Output the (X, Y) coordinate of the center of the cell containing the given text.  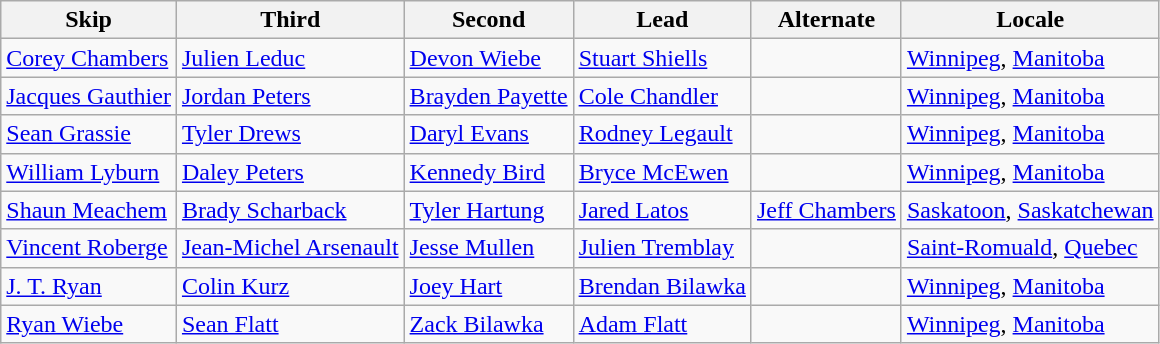
Saint-Romuald, Quebec (1030, 248)
Ryan Wiebe (89, 324)
Vincent Roberge (89, 248)
Kennedy Bird (488, 172)
Joey Hart (488, 286)
Alternate (826, 20)
Stuart Shiells (662, 58)
Daryl Evans (488, 134)
Corey Chambers (89, 58)
William Lyburn (89, 172)
Julien Leduc (290, 58)
Sean Grassie (89, 134)
Colin Kurz (290, 286)
Sean Flatt (290, 324)
Brayden Payette (488, 96)
Skip (89, 20)
Jordan Peters (290, 96)
J. T. Ryan (89, 286)
Zack Bilawka (488, 324)
Second (488, 20)
Tyler Hartung (488, 210)
Cole Chandler (662, 96)
Saskatoon, Saskatchewan (1030, 210)
Jeff Chambers (826, 210)
Brendan Bilawka (662, 286)
Jared Latos (662, 210)
Third (290, 20)
Shaun Meachem (89, 210)
Lead (662, 20)
Devon Wiebe (488, 58)
Rodney Legault (662, 134)
Jean-Michel Arsenault (290, 248)
Daley Peters (290, 172)
Jesse Mullen (488, 248)
Tyler Drews (290, 134)
Brady Scharback (290, 210)
Julien Tremblay (662, 248)
Adam Flatt (662, 324)
Locale (1030, 20)
Jacques Gauthier (89, 96)
Bryce McEwen (662, 172)
